Return the [x, y] coordinate for the center point of the cell that contains the specified text.  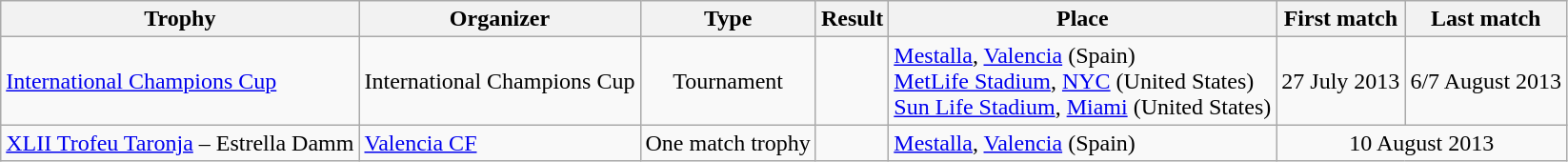
Place [1082, 19]
Valencia CF [499, 143]
XLII Trofeu Taronja – Estrella Damm [180, 143]
First match [1341, 19]
10 August 2013 [1421, 143]
Organizer [499, 19]
Last match [1486, 19]
27 July 2013 [1341, 81]
Mestalla, Valencia (Spain) [1082, 143]
Tournament [728, 81]
6/7 August 2013 [1486, 81]
Trophy [180, 19]
Mestalla, Valencia (Spain)MetLife Stadium, NYC (United States)Sun Life Stadium, Miami (United States) [1082, 81]
One match trophy [728, 143]
Result [852, 19]
Type [728, 19]
